Return (X, Y) of the center of cell containing provided text 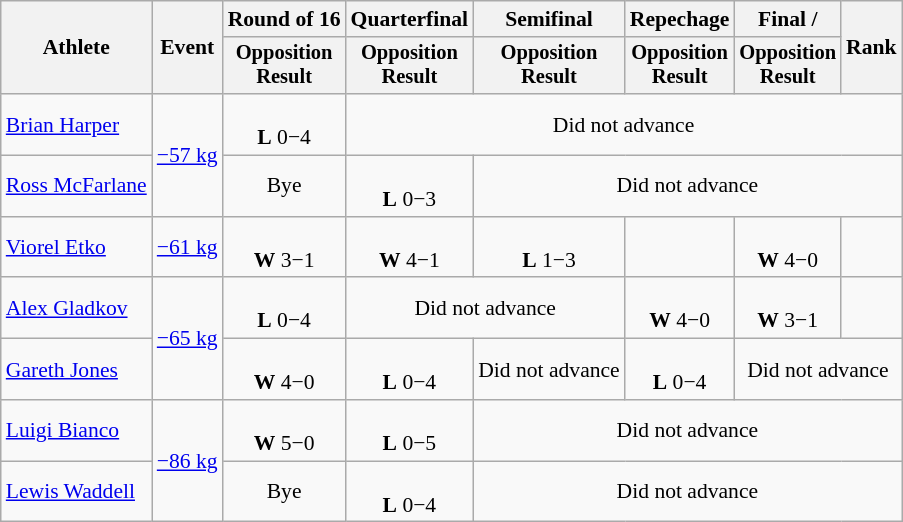
Semifinal (549, 19)
Round of 16 (284, 19)
W 5−0 (284, 430)
−57 kg (188, 155)
Athlete (76, 48)
Lewis Waddell (76, 492)
−65 kg (188, 339)
Event (188, 48)
Repechage (680, 19)
Rank (872, 48)
Luigi Bianco (76, 430)
L 1−3 (549, 248)
L 0−3 (410, 186)
−61 kg (188, 248)
Final / (788, 19)
Viorel Etko (76, 248)
L 0−5 (410, 430)
Ross McFarlane (76, 186)
Brian Harper (76, 124)
Alex Gladkov (76, 308)
Gareth Jones (76, 370)
−86 kg (188, 461)
W 4−1 (410, 248)
Quarterfinal (410, 19)
